Capture the cell that displays the provided text and extract its [x, y] central coordinate. 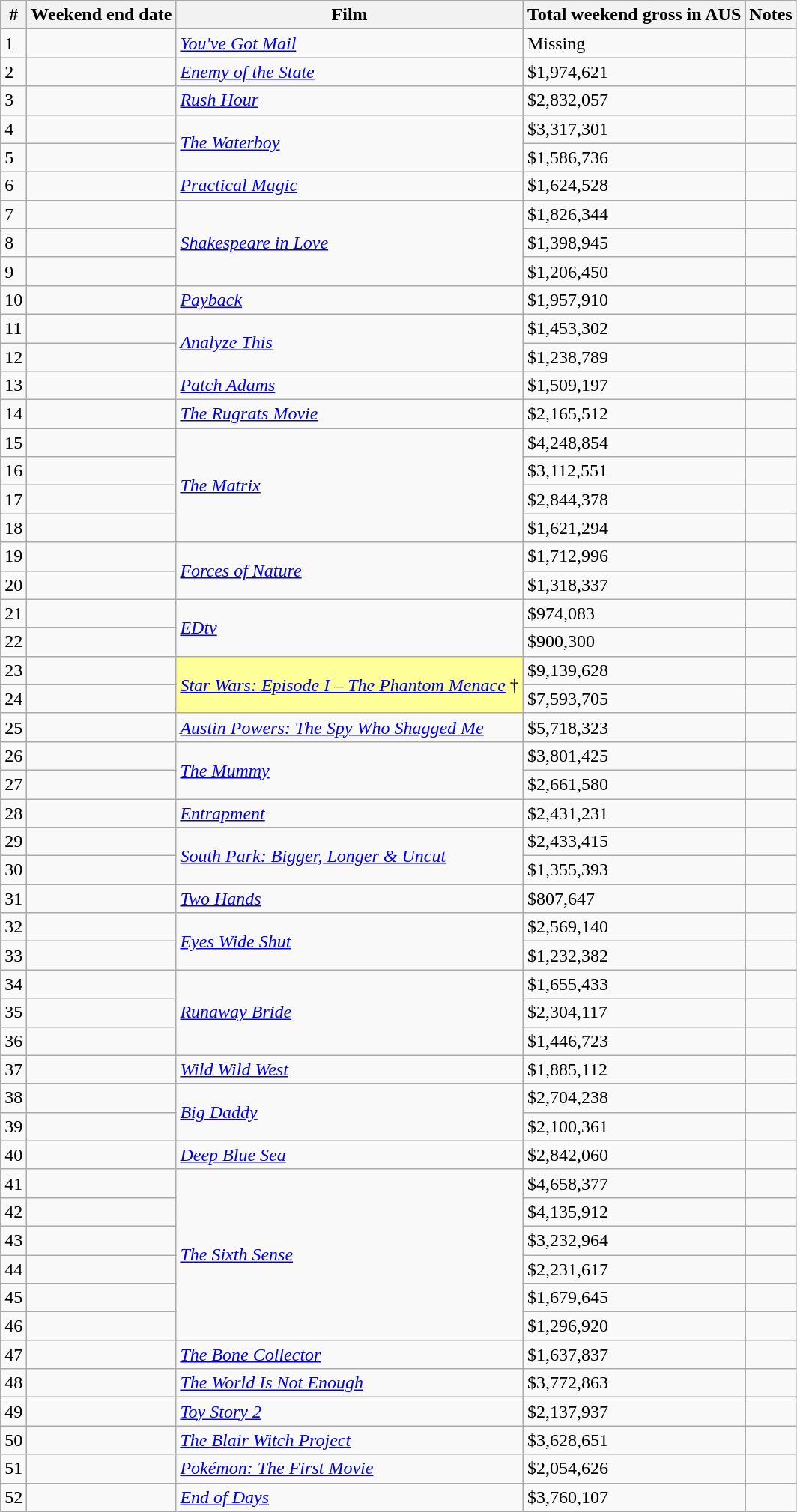
$9,139,628 [634, 670]
19 [13, 556]
29 [13, 842]
26 [13, 756]
$2,100,361 [634, 1126]
Forces of Nature [349, 571]
$4,658,377 [634, 1183]
Star Wars: Episode I – The Phantom Menace † [349, 684]
The Sixth Sense [349, 1254]
The Rugrats Movie [349, 414]
$7,593,705 [634, 699]
1 [13, 43]
Total weekend gross in AUS [634, 15]
44 [13, 1269]
35 [13, 1012]
$1,621,294 [634, 528]
$3,760,107 [634, 1497]
$2,304,117 [634, 1012]
23 [13, 670]
The Blair Witch Project [349, 1440]
17 [13, 500]
Patch Adams [349, 386]
20 [13, 585]
28 [13, 813]
39 [13, 1126]
The Matrix [349, 485]
The Waterboy [349, 143]
22 [13, 642]
$2,842,060 [634, 1155]
Runaway Bride [349, 1012]
The Mummy [349, 770]
Big Daddy [349, 1112]
3 [13, 100]
Toy Story 2 [349, 1412]
Deep Blue Sea [349, 1155]
$2,704,238 [634, 1098]
$2,231,617 [634, 1269]
Wild Wild West [349, 1069]
49 [13, 1412]
36 [13, 1041]
$1,453,302 [634, 328]
7 [13, 214]
9 [13, 271]
Two Hands [349, 899]
25 [13, 727]
$1,355,393 [634, 870]
Rush Hour [349, 100]
10 [13, 300]
$4,248,854 [634, 443]
40 [13, 1155]
13 [13, 386]
16 [13, 471]
$2,054,626 [634, 1469]
34 [13, 984]
$1,655,433 [634, 984]
Payback [349, 300]
$1,624,528 [634, 186]
The Bone Collector [349, 1355]
$3,112,551 [634, 471]
43 [13, 1240]
$5,718,323 [634, 727]
51 [13, 1469]
6 [13, 186]
$1,637,837 [634, 1355]
$974,083 [634, 613]
Notes [771, 15]
12 [13, 357]
End of Days [349, 1497]
$1,446,723 [634, 1041]
Enemy of the State [349, 72]
$3,628,651 [634, 1440]
32 [13, 927]
47 [13, 1355]
18 [13, 528]
$1,206,450 [634, 271]
$1,885,112 [634, 1069]
41 [13, 1183]
$1,509,197 [634, 386]
27 [13, 784]
$2,661,580 [634, 784]
Pokémon: The First Movie [349, 1469]
$1,586,736 [634, 157]
$4,135,912 [634, 1212]
$2,844,378 [634, 500]
$3,772,863 [634, 1383]
$1,238,789 [634, 357]
EDtv [349, 628]
South Park: Bigger, Longer & Uncut [349, 856]
45 [13, 1298]
Austin Powers: The Spy Who Shagged Me [349, 727]
14 [13, 414]
$1,712,996 [634, 556]
Practical Magic [349, 186]
4 [13, 129]
$1,826,344 [634, 214]
Entrapment [349, 813]
42 [13, 1212]
33 [13, 956]
Weekend end date [102, 15]
$3,232,964 [634, 1240]
2 [13, 72]
15 [13, 443]
11 [13, 328]
Film [349, 15]
$2,165,512 [634, 414]
$1,318,337 [634, 585]
The World Is Not Enough [349, 1383]
$3,317,301 [634, 129]
52 [13, 1497]
$2,832,057 [634, 100]
$1,296,920 [634, 1326]
Shakespeare in Love [349, 243]
Analyze This [349, 342]
5 [13, 157]
$2,569,140 [634, 927]
Missing [634, 43]
$2,137,937 [634, 1412]
$1,232,382 [634, 956]
50 [13, 1440]
# [13, 15]
24 [13, 699]
38 [13, 1098]
8 [13, 243]
37 [13, 1069]
48 [13, 1383]
$3,801,425 [634, 756]
You've Got Mail [349, 43]
21 [13, 613]
46 [13, 1326]
$1,398,945 [634, 243]
Eyes Wide Shut [349, 941]
31 [13, 899]
$2,431,231 [634, 813]
30 [13, 870]
$807,647 [634, 899]
$2,433,415 [634, 842]
$1,957,910 [634, 300]
$1,974,621 [634, 72]
$1,679,645 [634, 1298]
$900,300 [634, 642]
